Determine the (x, y) coordinate at the center of the cell enclosing the given text.  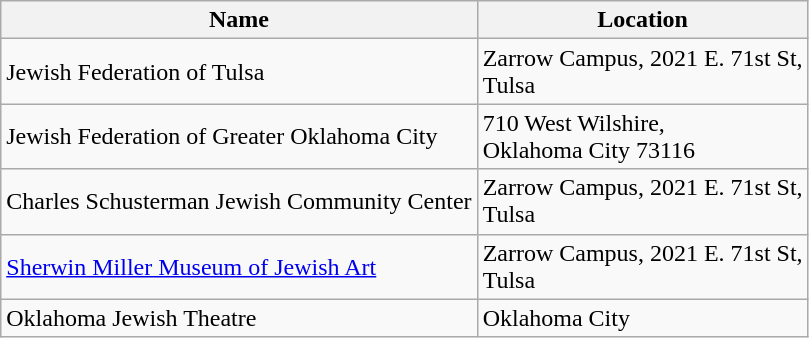
Location (642, 20)
Jewish Federation of Tulsa (239, 72)
Oklahoma Jewish Theatre (239, 318)
Jewish Federation of Greater Oklahoma City (239, 136)
Name (239, 20)
Oklahoma City (642, 318)
Sherwin Miller Museum of Jewish Art (239, 266)
710 West Wilshire,Oklahoma City 73116 (642, 136)
Charles Schusterman Jewish Community Center (239, 202)
